Scan for the cell matching the given text and deliver its (x, y) coordinate at center. 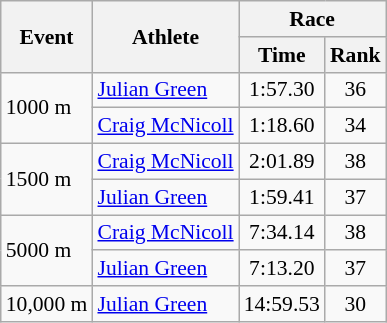
Race (312, 19)
14:59.53 (282, 304)
10,000 m (47, 304)
1000 m (47, 108)
Rank (356, 55)
1:57.30 (282, 90)
5000 m (47, 250)
7:34.14 (282, 233)
1500 m (47, 180)
Athlete (165, 36)
1:18.60 (282, 126)
34 (356, 126)
36 (356, 90)
30 (356, 304)
2:01.89 (282, 162)
1:59.41 (282, 197)
Time (282, 55)
Event (47, 36)
7:13.20 (282, 269)
